Return (X, Y) of the center of cell containing provided text 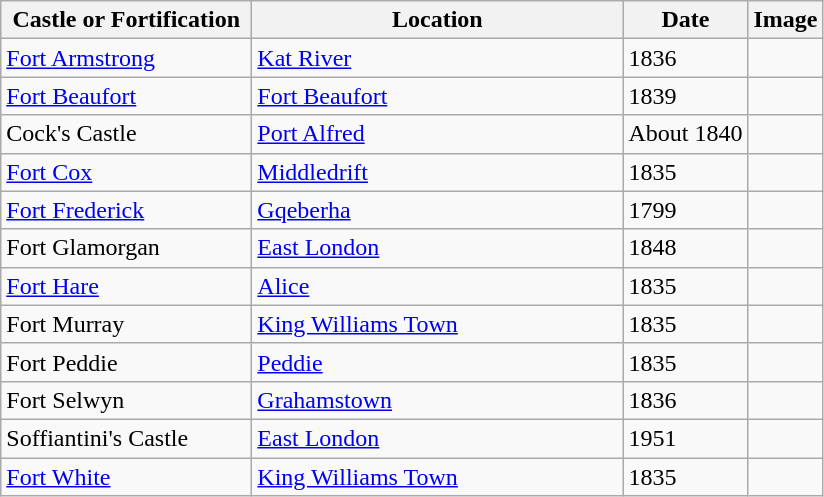
1951 (686, 438)
1839 (686, 96)
Castle or Fortification (126, 20)
Fort Murray (126, 324)
Middledrift (438, 172)
Port Alfred (438, 134)
Fort Selwyn (126, 400)
Gqeberha (438, 210)
Location (438, 20)
Fort Peddie (126, 362)
About 1840 (686, 134)
Date (686, 20)
Cock's Castle (126, 134)
1848 (686, 248)
Peddie (438, 362)
Image (786, 20)
Grahamstown (438, 400)
Fort White (126, 477)
Soffiantini's Castle (126, 438)
Fort Glamorgan (126, 248)
Fort Frederick (126, 210)
Alice (438, 286)
Kat River (438, 58)
Fort Cox (126, 172)
Fort Hare (126, 286)
Fort Armstrong (126, 58)
1799 (686, 210)
